Extract the [X, Y] coordinate from the center of the cell holding the provided text.  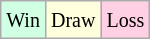
Win [24, 20]
Draw [72, 20]
Loss [126, 20]
